For the text-containing cell, return its midpoint in [X, Y] coordinate format. 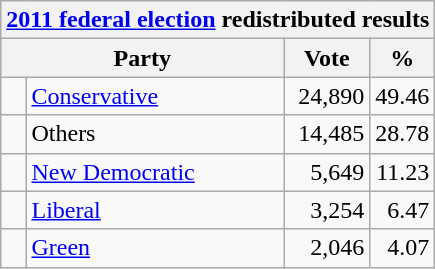
4.07 [402, 248]
5,649 [327, 172]
3,254 [327, 210]
Others [155, 134]
Green [155, 248]
11.23 [402, 172]
New Democratic [155, 172]
% [402, 58]
Party [142, 58]
Vote [327, 58]
14,485 [327, 134]
28.78 [402, 134]
24,890 [327, 96]
2,046 [327, 248]
49.46 [402, 96]
Liberal [155, 210]
6.47 [402, 210]
Conservative [155, 96]
2011 federal election redistributed results [218, 20]
